Detect which cell encompasses the target text, then output its (X, Y) center coordinate. 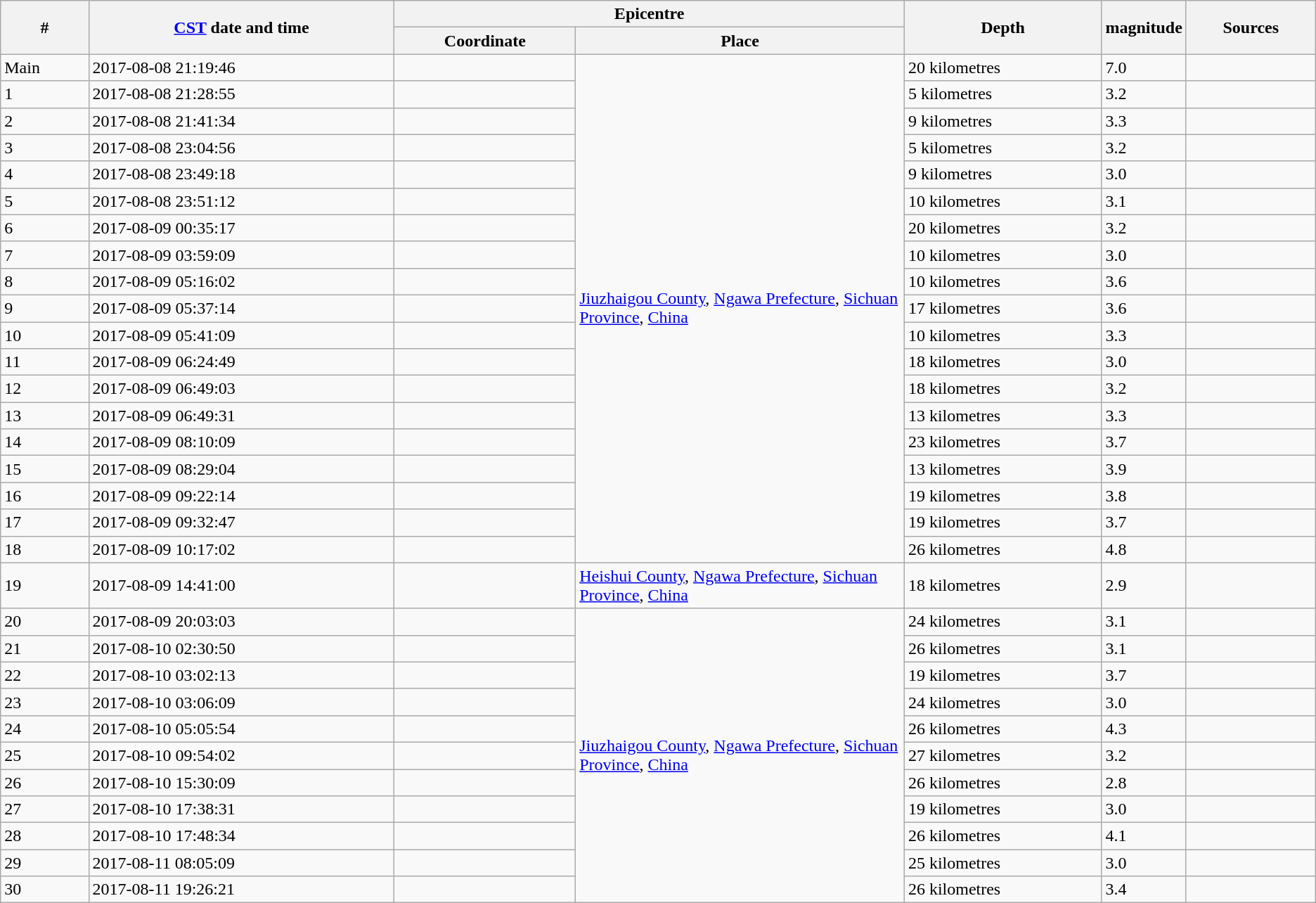
2017-08-10 03:02:13 (242, 675)
13 (45, 416)
3.8 (1144, 496)
2017-08-11 19:26:21 (242, 890)
25 kilometres (1002, 863)
7 (45, 255)
28 (45, 836)
23 kilometres (1002, 442)
2.8 (1144, 783)
2017-08-08 23:49:18 (242, 174)
2017-08-09 03:59:09 (242, 255)
2017-08-08 21:41:34 (242, 121)
24 (45, 729)
2017-08-09 06:24:49 (242, 362)
15 (45, 469)
2017-08-09 10:17:02 (242, 549)
2017-08-08 23:51:12 (242, 201)
17 (45, 523)
Place (740, 41)
27 (45, 809)
2017-08-10 09:54:02 (242, 755)
2017-08-09 06:49:31 (242, 416)
29 (45, 863)
2017-08-11 08:05:09 (242, 863)
17 kilometres (1002, 308)
25 (45, 755)
Epicentre (650, 14)
14 (45, 442)
19 (45, 585)
Main (45, 68)
magnitude (1144, 27)
Coordinate (485, 41)
30 (45, 890)
2017-08-10 17:48:34 (242, 836)
2017-08-08 21:28:55 (242, 94)
22 (45, 675)
2017-08-10 17:38:31 (242, 809)
23 (45, 702)
2017-08-10 03:06:09 (242, 702)
6 (45, 228)
27 kilometres (1002, 755)
2017-08-10 05:05:54 (242, 729)
# (45, 27)
2017-08-09 05:16:02 (242, 281)
1 (45, 94)
4.1 (1144, 836)
2017-08-10 15:30:09 (242, 783)
2017-08-09 14:41:00 (242, 585)
CST date and time (242, 27)
2017-08-09 06:49:03 (242, 389)
4.3 (1144, 729)
4.8 (1144, 549)
2017-08-09 05:41:09 (242, 335)
2017-08-09 00:35:17 (242, 228)
12 (45, 389)
8 (45, 281)
7.0 (1144, 68)
21 (45, 648)
26 (45, 783)
2 (45, 121)
3.4 (1144, 890)
20 (45, 622)
Depth (1002, 27)
2017-08-08 21:19:46 (242, 68)
2017-08-09 08:29:04 (242, 469)
2017-08-09 09:32:47 (242, 523)
4 (45, 174)
2017-08-09 09:22:14 (242, 496)
10 (45, 335)
2017-08-08 23:04:56 (242, 148)
2017-08-10 02:30:50 (242, 648)
2017-08-09 08:10:09 (242, 442)
9 (45, 308)
5 (45, 201)
11 (45, 362)
3 (45, 148)
16 (45, 496)
2.9 (1144, 585)
18 (45, 549)
Heishui County, Ngawa Prefecture, Sichuan Province, China (740, 585)
Sources (1251, 27)
2017-08-09 20:03:03 (242, 622)
3.9 (1144, 469)
2017-08-09 05:37:14 (242, 308)
